Find where the given text appears and provide that cell's center as (x, y) coordinate. 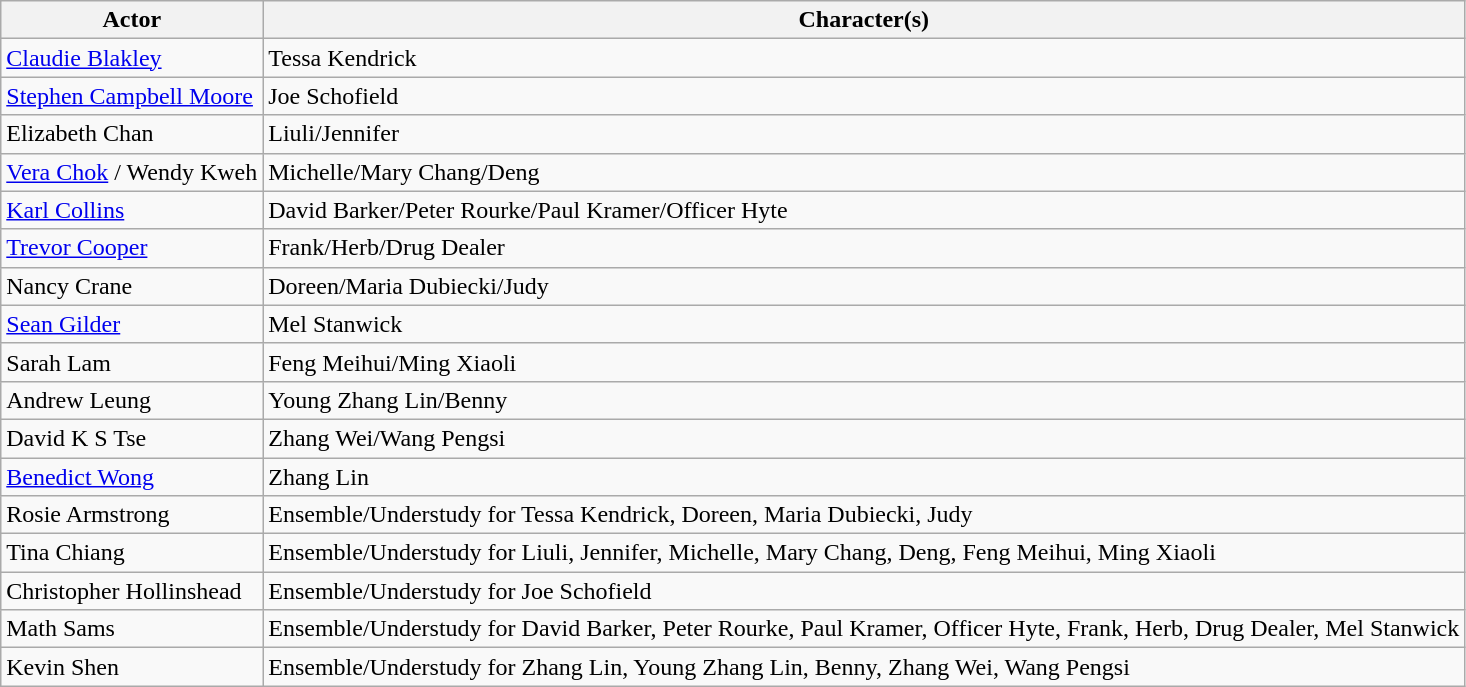
David K S Tse (132, 438)
Frank/Herb/Drug Dealer (864, 248)
Kevin Shen (132, 667)
Ensemble/Understudy for Liuli, Jennifer, Michelle, Mary Chang, Deng, Feng Meihui, Ming Xiaoli (864, 553)
Stephen Campbell Moore (132, 96)
Zhang Lin (864, 477)
Sarah Lam (132, 362)
Michelle/Mary Chang/Deng (864, 172)
Joe Schofield (864, 96)
Nancy Crane (132, 286)
Ensemble/Understudy for David Barker, Peter Rourke, Paul Kramer, Officer Hyte, Frank, Herb, Drug Dealer, Mel Stanwick (864, 629)
David Barker/Peter Rourke/Paul Kramer/Officer Hyte (864, 210)
Vera Chok / Wendy Kweh (132, 172)
Christopher Hollinshead (132, 591)
Young Zhang Lin/Benny (864, 400)
Ensemble/Understudy for Zhang Lin, Young Zhang Lin, Benny, Zhang Wei, Wang Pengsi (864, 667)
Tessa Kendrick (864, 58)
Liuli/Jennifer (864, 134)
Andrew Leung (132, 400)
Elizabeth Chan (132, 134)
Feng Meihui/Ming Xiaoli (864, 362)
Trevor Cooper (132, 248)
Rosie Armstrong (132, 515)
Benedict Wong (132, 477)
Claudie Blakley (132, 58)
Zhang Wei/Wang Pengsi (864, 438)
Doreen/Maria Dubiecki/Judy (864, 286)
Actor (132, 20)
Sean Gilder (132, 324)
Ensemble/Understudy for Joe Schofield (864, 591)
Mel Stanwick (864, 324)
Karl Collins (132, 210)
Ensemble/Understudy for Tessa Kendrick, Doreen, Maria Dubiecki, Judy (864, 515)
Tina Chiang (132, 553)
Math Sams (132, 629)
Character(s) (864, 20)
